Return (x, y) of the center of cell containing provided text 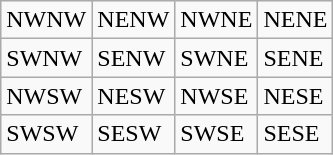
NENE (296, 20)
NWNW (46, 20)
NESE (296, 96)
NENW (134, 20)
SENE (296, 58)
SWSW (46, 134)
SWNW (46, 58)
SESE (296, 134)
NESW (134, 96)
NWNE (216, 20)
SESW (134, 134)
NWSW (46, 96)
SWSE (216, 134)
NWSE (216, 96)
SENW (134, 58)
SWNE (216, 58)
